Identify which cell holds the provided text, then report its (X, Y) central coordinate. 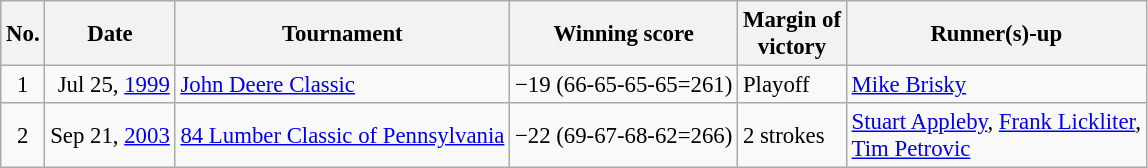
Stuart Appleby, Frank Lickliter, Tim Petrovic (996, 136)
Playoff (792, 85)
Tournament (342, 34)
2 strokes (792, 136)
−19 (66-65-65-65=261) (624, 85)
Winning score (624, 34)
John Deere Classic (342, 85)
Runner(s)-up (996, 34)
Sep 21, 2003 (110, 136)
Margin ofvictory (792, 34)
1 (23, 85)
No. (23, 34)
Mike Brisky (996, 85)
Jul 25, 1999 (110, 85)
Date (110, 34)
84 Lumber Classic of Pennsylvania (342, 136)
−22 (69-67-68-62=266) (624, 136)
2 (23, 136)
